From the cell containing the given text, extract its center point as (X, Y) coordinate. 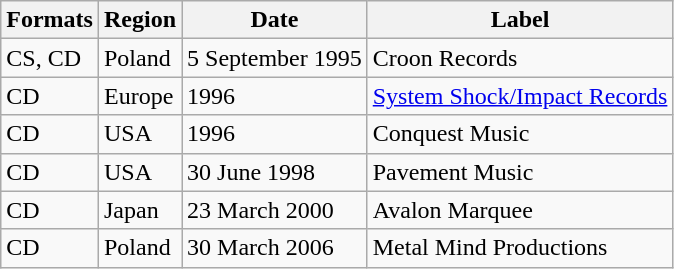
Metal Mind Productions (520, 248)
System Shock/Impact Records (520, 96)
Label (520, 20)
Region (140, 20)
30 June 1998 (275, 172)
Conquest Music (520, 134)
Date (275, 20)
5 September 1995 (275, 58)
30 March 2006 (275, 248)
Croon Records (520, 58)
23 March 2000 (275, 210)
Pavement Music (520, 172)
Formats (50, 20)
Japan (140, 210)
Avalon Marquee (520, 210)
Europe (140, 96)
CS, CD (50, 58)
